Search for the cell housing the specified text and yield its [x, y] center coordinate. 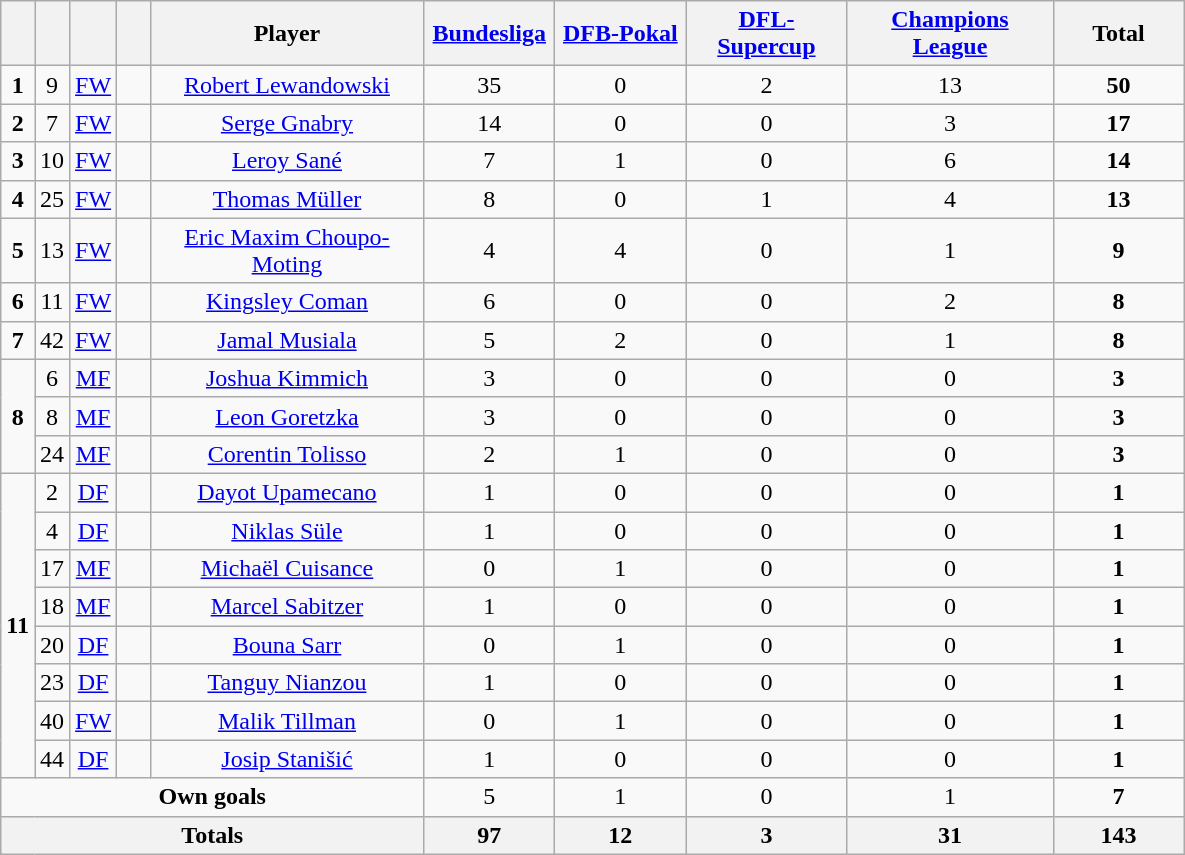
40 [52, 721]
12 [620, 835]
143 [1118, 835]
Robert Lewandowski [287, 85]
50 [1118, 85]
Niklas Süle [287, 531]
Thomas Müller [287, 199]
Corentin Tolisso [287, 454]
Leon Goretzka [287, 416]
DFB-Pokal [620, 34]
97 [490, 835]
25 [52, 199]
23 [52, 683]
Champions League [950, 34]
20 [52, 645]
Player [287, 34]
18 [52, 607]
DFL-Supercup [766, 34]
Marcel Sabitzer [287, 607]
31 [950, 835]
Serge Gnabry [287, 123]
24 [52, 454]
Josip Stanišić [287, 759]
42 [52, 340]
Eric Maxim Choupo-Moting [287, 250]
44 [52, 759]
Dayot Upamecano [287, 492]
Joshua Kimmich [287, 378]
Malik Tillman [287, 721]
Totals [212, 835]
Leroy Sané [287, 161]
Bouna Sarr [287, 645]
35 [490, 85]
Total [1118, 34]
Bundesliga [490, 34]
10 [52, 161]
Michaël Cuisance [287, 569]
Tanguy Nianzou [287, 683]
Jamal Musiala [287, 340]
Own goals [212, 797]
Kingsley Coman [287, 302]
